Capture the cell that displays the provided text and extract its (X, Y) central coordinate. 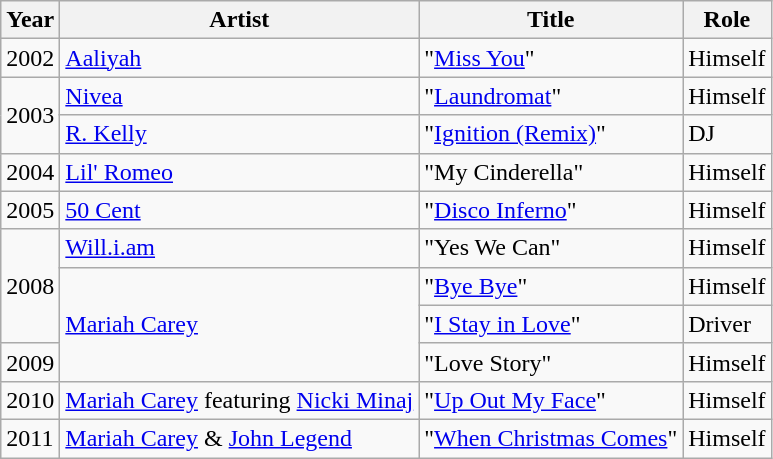
"Bye Bye" (551, 286)
Mariah Carey & John Legend (240, 438)
"Disco Inferno" (551, 210)
DJ (727, 134)
Title (551, 20)
2005 (30, 210)
Aaliyah (240, 58)
"Love Story" (551, 362)
"Miss You" (551, 58)
2011 (30, 438)
R. Kelly (240, 134)
2003 (30, 115)
Role (727, 20)
"I Stay in Love" (551, 324)
2009 (30, 362)
Mariah Carey featuring Nicki Minaj (240, 400)
"My Cinderella" (551, 172)
Year (30, 20)
2002 (30, 58)
Will.i.am (240, 248)
50 Cent (240, 210)
2004 (30, 172)
Driver (727, 324)
Nivea (240, 96)
Lil' Romeo (240, 172)
"Laundromat" (551, 96)
"When Christmas Comes" (551, 438)
"Up Out My Face" (551, 400)
2008 (30, 286)
Mariah Carey (240, 324)
Artist (240, 20)
2010 (30, 400)
"Ignition (Remix)" (551, 134)
"Yes We Can" (551, 248)
